Return the (x, y) coordinate for the center point of the cell that contains the specified text.  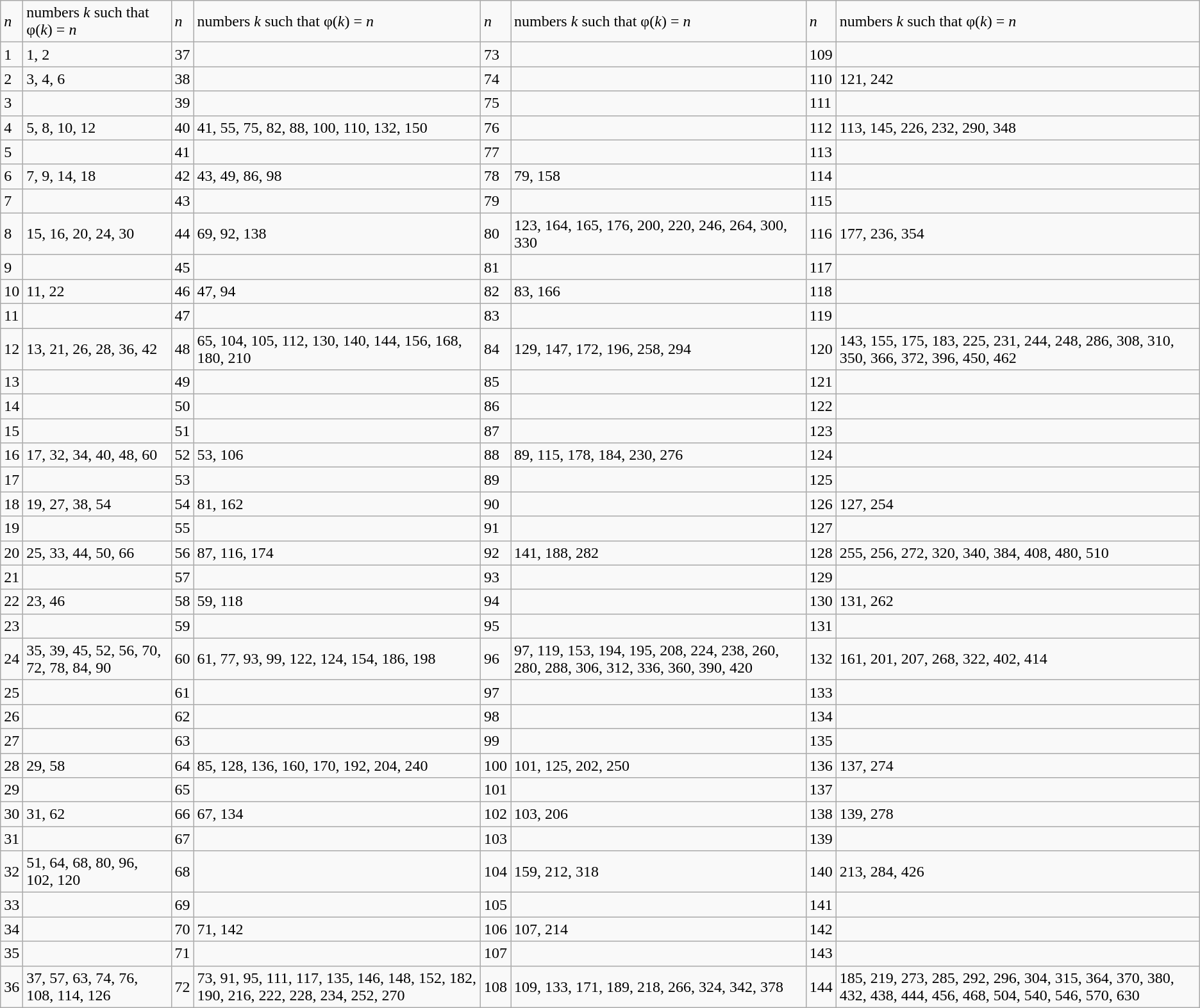
69 (182, 905)
19 (12, 528)
44 (182, 233)
117 (821, 267)
55 (182, 528)
109 (821, 55)
71 (182, 953)
87, 116, 174 (337, 553)
106 (495, 929)
48 (182, 349)
56 (182, 553)
81, 162 (337, 504)
33 (12, 905)
34 (12, 929)
81 (495, 267)
102 (495, 814)
90 (495, 504)
27 (12, 741)
12 (12, 349)
77 (495, 152)
15 (12, 431)
51, 64, 68, 80, 96, 102, 120 (97, 872)
53, 106 (337, 455)
104 (495, 872)
88 (495, 455)
67, 134 (337, 814)
124 (821, 455)
29 (12, 790)
63 (182, 741)
9 (12, 267)
131, 262 (1018, 601)
15, 16, 20, 24, 30 (97, 233)
43 (182, 201)
67 (182, 839)
135 (821, 741)
71, 142 (337, 929)
1 (12, 55)
46 (182, 291)
119 (821, 315)
64 (182, 765)
38 (182, 79)
139, 278 (1018, 814)
255, 256, 272, 320, 340, 384, 408, 480, 510 (1018, 553)
28 (12, 765)
70 (182, 929)
53 (182, 480)
20 (12, 553)
99 (495, 741)
1, 2 (97, 55)
121 (821, 382)
61, 77, 93, 99, 122, 124, 154, 186, 198 (337, 659)
131 (821, 626)
35, 39, 45, 52, 56, 70, 72, 78, 84, 90 (97, 659)
86 (495, 407)
13 (12, 382)
66 (182, 814)
121, 242 (1018, 79)
129 (821, 577)
129, 147, 172, 196, 258, 294 (659, 349)
72 (182, 986)
109, 133, 171, 189, 218, 266, 324, 342, 378 (659, 986)
89, 115, 178, 184, 230, 276 (659, 455)
127 (821, 528)
84 (495, 349)
7, 9, 14, 18 (97, 176)
113, 145, 226, 232, 290, 348 (1018, 128)
127, 254 (1018, 504)
68 (182, 872)
54 (182, 504)
98 (495, 716)
5, 8, 10, 12 (97, 128)
32 (12, 872)
62 (182, 716)
21 (12, 577)
132 (821, 659)
143 (821, 953)
75 (495, 103)
11 (12, 315)
185, 219, 273, 285, 292, 296, 304, 315, 364, 370, 380, 432, 438, 444, 456, 468, 504, 540, 546, 570, 630 (1018, 986)
16 (12, 455)
79 (495, 201)
43, 49, 86, 98 (337, 176)
116 (821, 233)
122 (821, 407)
26 (12, 716)
126 (821, 504)
138 (821, 814)
110 (821, 79)
14 (12, 407)
31, 62 (97, 814)
144 (821, 986)
213, 284, 426 (1018, 872)
134 (821, 716)
47, 94 (337, 291)
45 (182, 267)
96 (495, 659)
35 (12, 953)
113 (821, 152)
100 (495, 765)
36 (12, 986)
107 (495, 953)
31 (12, 839)
23, 46 (97, 601)
103 (495, 839)
25 (12, 692)
107, 214 (659, 929)
59, 118 (337, 601)
60 (182, 659)
76 (495, 128)
120 (821, 349)
139 (821, 839)
114 (821, 176)
136 (821, 765)
52 (182, 455)
83 (495, 315)
85 (495, 382)
37 (182, 55)
8 (12, 233)
87 (495, 431)
143, 155, 175, 183, 225, 231, 244, 248, 286, 308, 310, 350, 366, 372, 396, 450, 462 (1018, 349)
123, 164, 165, 176, 200, 220, 246, 264, 300, 330 (659, 233)
65 (182, 790)
18 (12, 504)
177, 236, 354 (1018, 233)
11, 22 (97, 291)
59 (182, 626)
141, 188, 282 (659, 553)
118 (821, 291)
79, 158 (659, 176)
17, 32, 34, 40, 48, 60 (97, 455)
69, 92, 138 (337, 233)
78 (495, 176)
2 (12, 79)
141 (821, 905)
22 (12, 601)
125 (821, 480)
108 (495, 986)
82 (495, 291)
58 (182, 601)
115 (821, 201)
103, 206 (659, 814)
13, 21, 26, 28, 36, 42 (97, 349)
142 (821, 929)
137 (821, 790)
41 (182, 152)
140 (821, 872)
25, 33, 44, 50, 66 (97, 553)
41, 55, 75, 82, 88, 100, 110, 132, 150 (337, 128)
19, 27, 38, 54 (97, 504)
39 (182, 103)
49 (182, 382)
101, 125, 202, 250 (659, 765)
73 (495, 55)
159, 212, 318 (659, 872)
130 (821, 601)
137, 274 (1018, 765)
97, 119, 153, 194, 195, 208, 224, 238, 260, 280, 288, 306, 312, 336, 360, 390, 420 (659, 659)
94 (495, 601)
73, 91, 95, 111, 117, 135, 146, 148, 152, 182, 190, 216, 222, 228, 234, 252, 270 (337, 986)
4 (12, 128)
37, 57, 63, 74, 76, 108, 114, 126 (97, 986)
57 (182, 577)
10 (12, 291)
30 (12, 814)
85, 128, 136, 160, 170, 192, 204, 240 (337, 765)
133 (821, 692)
95 (495, 626)
50 (182, 407)
97 (495, 692)
74 (495, 79)
80 (495, 233)
29, 58 (97, 765)
24 (12, 659)
6 (12, 176)
3, 4, 6 (97, 79)
23 (12, 626)
83, 166 (659, 291)
5 (12, 152)
3 (12, 103)
42 (182, 176)
51 (182, 431)
111 (821, 103)
123 (821, 431)
7 (12, 201)
65, 104, 105, 112, 130, 140, 144, 156, 168, 180, 210 (337, 349)
92 (495, 553)
91 (495, 528)
93 (495, 577)
128 (821, 553)
40 (182, 128)
101 (495, 790)
161, 201, 207, 268, 322, 402, 414 (1018, 659)
112 (821, 128)
17 (12, 480)
61 (182, 692)
47 (182, 315)
105 (495, 905)
89 (495, 480)
